Output the (x, y) coordinate of the center of the cell containing the given text.  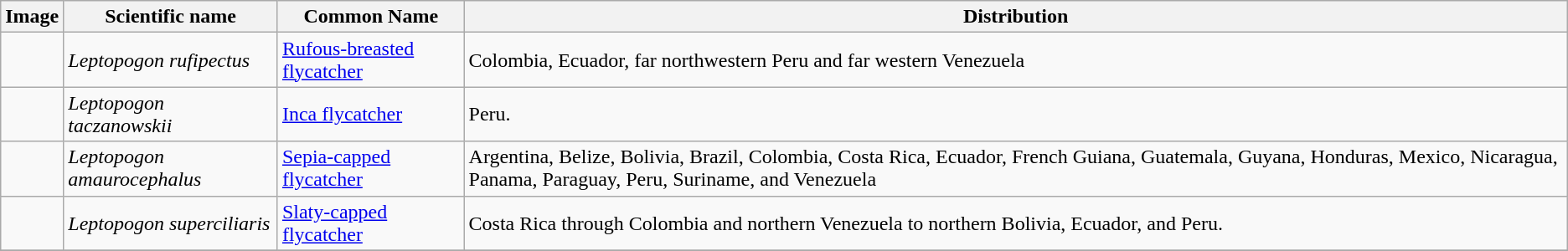
Peru. (1015, 114)
Common Name (370, 17)
Costa Rica through Colombia and northern Venezuela to northern Bolivia, Ecuador, and Peru. (1015, 223)
Leptopogon taczanowskii (171, 114)
Leptopogon amaurocephalus (171, 169)
Sepia-capped flycatcher (370, 169)
Leptopogon rufipectus (171, 60)
Rufous-breasted flycatcher (370, 60)
Distribution (1015, 17)
Scientific name (171, 17)
Colombia, Ecuador, far northwestern Peru and far western Venezuela (1015, 60)
Leptopogon superciliaris (171, 223)
Image (32, 17)
Inca flycatcher (370, 114)
Slaty-capped flycatcher (370, 223)
